Capture the cell that displays the provided text and extract its [x, y] central coordinate. 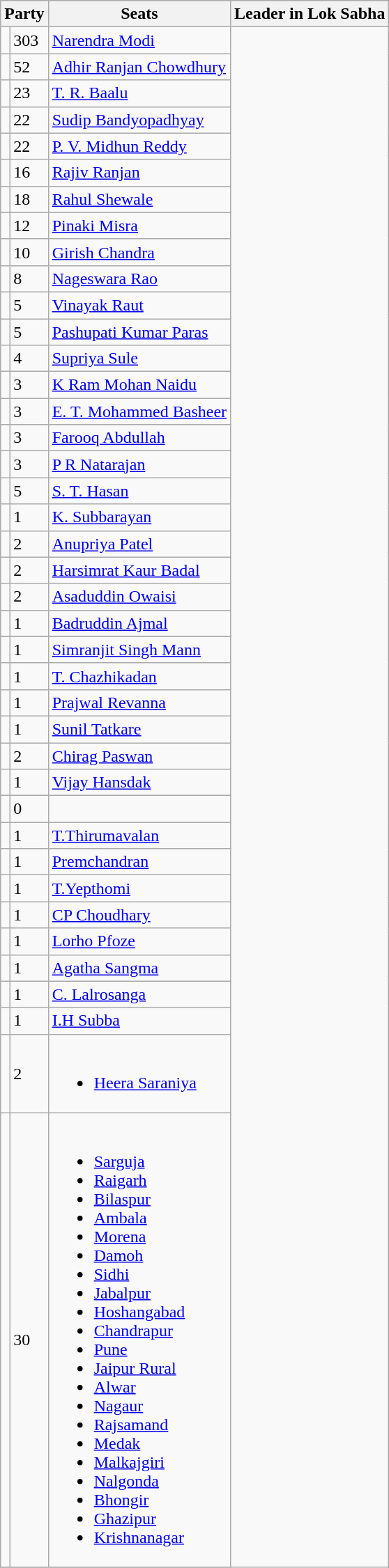
Girish Chandra [139, 252]
Agatha Sangma [139, 968]
K. Subbarayan [139, 517]
52 [29, 67]
Vinayak Raut [139, 305]
Sunil Tatkare [139, 729]
Rajiv Ranjan [139, 173]
10 [29, 252]
Pinaki Misra [139, 226]
T.Thirumavalan [139, 836]
Nageswara Rao [139, 279]
303 [29, 40]
Chirag Paswan [139, 755]
T.Yepthomi [139, 888]
Narendra Modi [139, 40]
18 [29, 199]
23 [29, 93]
Sudip Bandyopadhyay [139, 120]
Badruddin Ajmal [139, 623]
Vijay Hansdak [139, 783]
C. Lalrosanga [139, 994]
Party [24, 14]
Leader in Lok Sabha [310, 14]
K Ram Mohan Naidu [139, 385]
T. R. Baalu [139, 93]
4 [29, 359]
CP Choudhary [139, 915]
Premchandran [139, 862]
8 [29, 279]
Heera Saraniya [139, 1074]
T. Chazhikadan [139, 676]
Seats [139, 14]
Harsimrat Kaur Badal [139, 570]
Lorho Pfoze [139, 941]
E. T. Mohammed Basheer [139, 411]
Adhir Ranjan Chowdhury [139, 67]
P. V. Midhun Reddy [139, 146]
12 [29, 226]
I.H Subba [139, 1021]
S. T. Hasan [139, 491]
Supriya Sule [139, 359]
Rahul Shewale [139, 199]
16 [29, 173]
Pashupati Kumar Paras [139, 332]
Simranjit Singh Mann [139, 650]
30 [29, 1340]
Farooq Abdullah [139, 438]
P R Natarajan [139, 464]
Asaduddin Owaisi [139, 597]
0 [29, 809]
Anupriya Patel [139, 544]
Prajwal Revanna [139, 703]
